Provide the (x, y) coordinate of the cell's center where the given text is located.  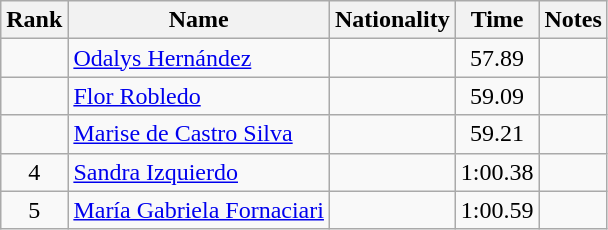
Time (497, 20)
Name (199, 20)
Flor Robledo (199, 96)
59.21 (497, 134)
Nationality (392, 20)
Odalys Hernández (199, 58)
María Gabriela Fornaciari (199, 210)
59.09 (497, 96)
5 (34, 210)
Rank (34, 20)
Marise de Castro Silva (199, 134)
1:00.59 (497, 210)
Sandra Izquierdo (199, 172)
1:00.38 (497, 172)
57.89 (497, 58)
4 (34, 172)
Notes (573, 20)
